Return (X, Y) of the center of cell containing provided text 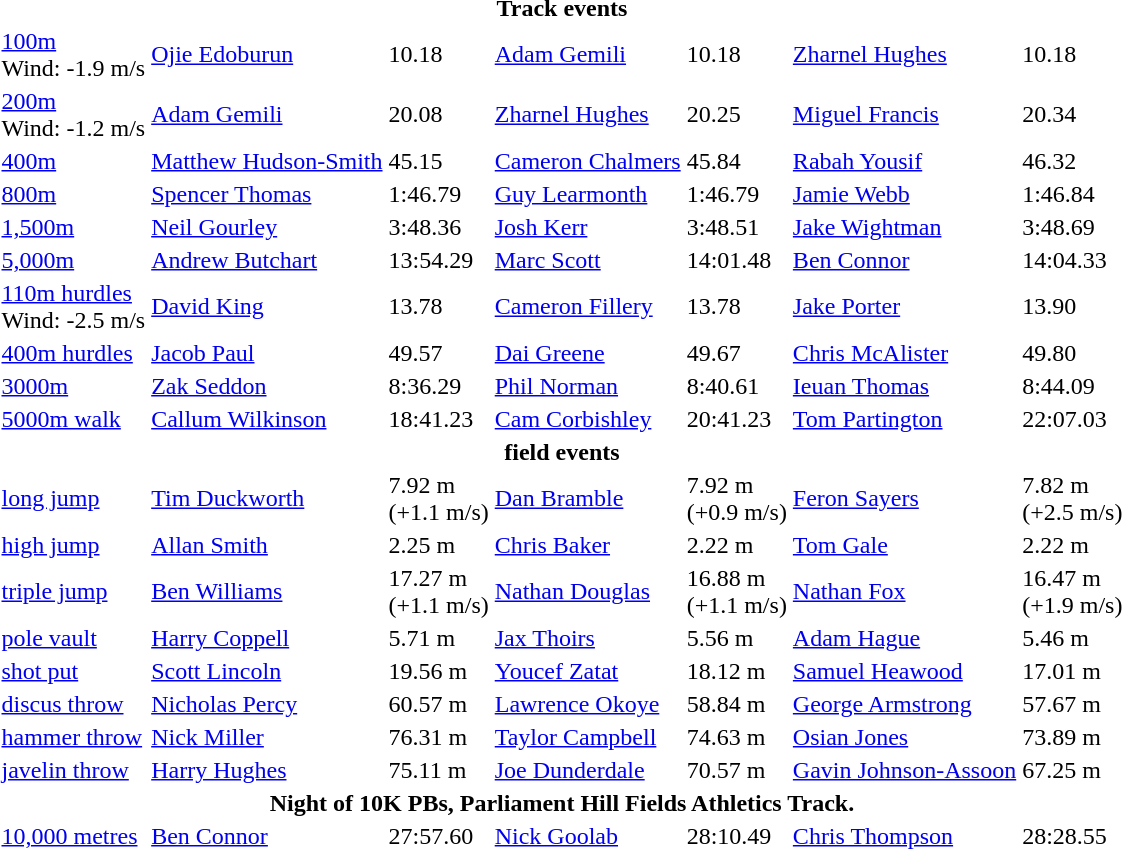
pole vault (74, 638)
2.25 m (438, 545)
Zak Seddon (267, 386)
Marc Scott (588, 260)
Harry Hughes (267, 770)
800m (74, 194)
5000m walk (74, 419)
49.67 (736, 353)
Chris McAlister (904, 353)
8:40.61 (736, 386)
Neil Gourley (267, 227)
2.22 m (736, 545)
Scott Lincoln (267, 671)
Jake Wightman (904, 227)
70.57 m (736, 770)
shot put (74, 671)
Jax Thoirs (588, 638)
76.31 m (438, 737)
Ben Connor (904, 260)
1,500m (74, 227)
58.84 m (736, 704)
400m (74, 161)
Jake Porter (904, 306)
Ieuan Thomas (904, 386)
Nicholas Percy (267, 704)
Dan Bramble (588, 498)
Miguel Francis (904, 114)
5.71 m (438, 638)
75.11 m (438, 770)
3000m (74, 386)
Samuel Heawood (904, 671)
Dai Greene (588, 353)
Lawrence Okoye (588, 704)
60.57 m (438, 704)
Cam Corbishley (588, 419)
Jamie Webb (904, 194)
19.56 m (438, 671)
Adam Hague (904, 638)
Cameron Fillery (588, 306)
Harry Coppell (267, 638)
Ben Williams (267, 592)
Andrew Butchart (267, 260)
javelin throw (74, 770)
45.15 (438, 161)
7.92 m(+0.9 m/s) (736, 498)
Ojie Edoburun (267, 54)
high jump (74, 545)
triple jump (74, 592)
Spencer Thomas (267, 194)
5,000m (74, 260)
Nathan Fox (904, 592)
74.63 m (736, 737)
16.88 m(+1.1 m/s) (736, 592)
3:48.36 (438, 227)
Taylor Campbell (588, 737)
Gavin Johnson-Assoon (904, 770)
Phil Norman (588, 386)
110m hurdlesWind: -2.5 m/s (74, 306)
100mWind: -1.9 m/s (74, 54)
Jacob Paul (267, 353)
David King (267, 306)
18:41.23 (438, 419)
Cameron Chalmers (588, 161)
Osian Jones (904, 737)
Allan Smith (267, 545)
discus throw (74, 704)
45.84 (736, 161)
Josh Kerr (588, 227)
Tim Duckworth (267, 498)
Tom Gale (904, 545)
hammer throw (74, 737)
Tom Partington (904, 419)
Nick Miller (267, 737)
Guy Learmonth (588, 194)
18.12 m (736, 671)
200mWind: -1.2 m/s (74, 114)
Rabah Yousif (904, 161)
Youcef Zatat (588, 671)
17.27 m (+1.1 m/s) (438, 592)
5.56 m (736, 638)
3:48.51 (736, 227)
20.25 (736, 114)
George Armstrong (904, 704)
400m hurdles (74, 353)
20.08 (438, 114)
Nathan Douglas (588, 592)
Feron Sayers (904, 498)
Callum Wilkinson (267, 419)
20:41.23 (736, 419)
Matthew Hudson-Smith (267, 161)
14:01.48 (736, 260)
49.57 (438, 353)
8:36.29 (438, 386)
Joe Dunderdale (588, 770)
long jump (74, 498)
Chris Baker (588, 545)
7.92 m(+1.1 m/s) (438, 498)
13:54.29 (438, 260)
